Return (x, y) of the center of cell containing provided text 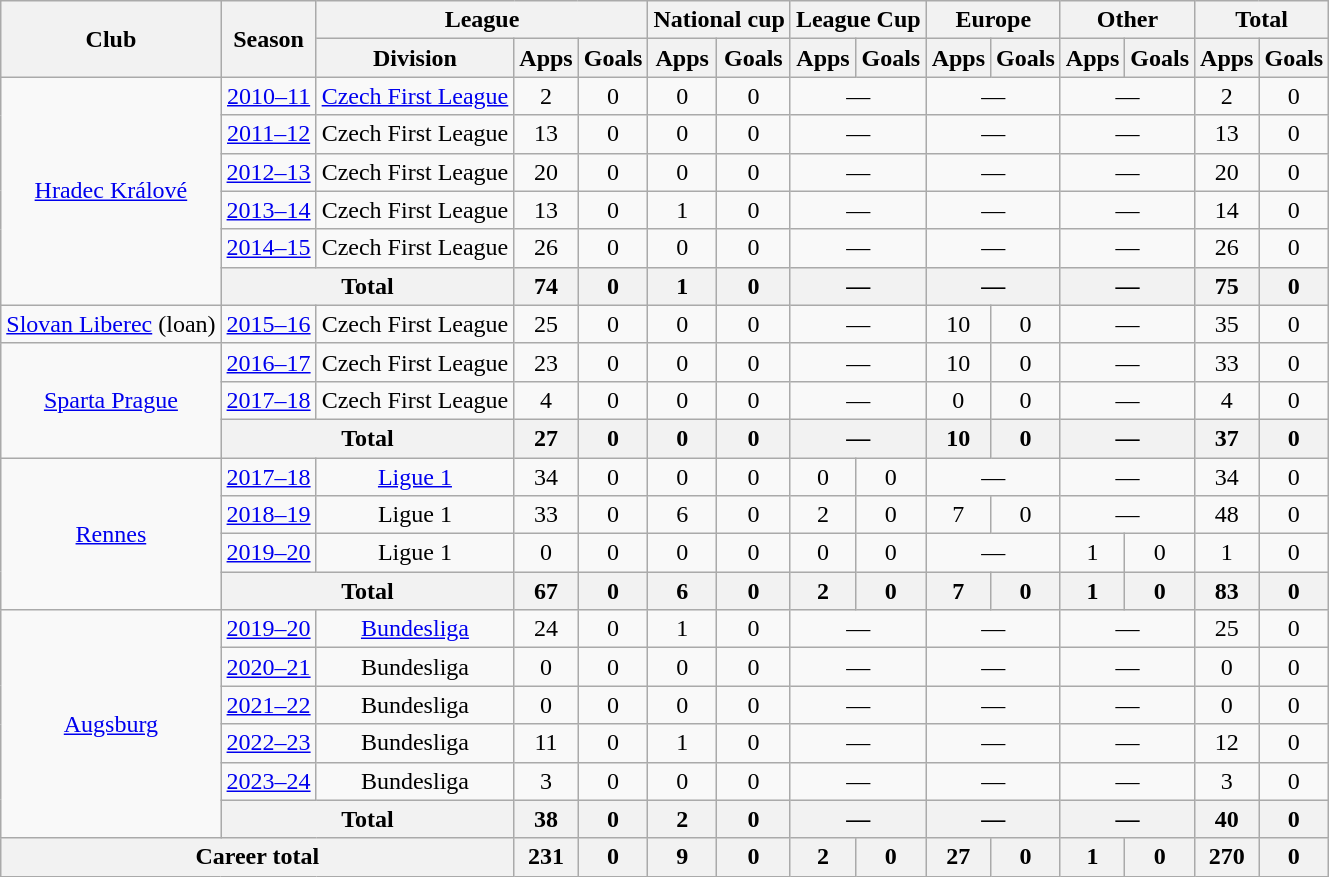
48 (1227, 515)
75 (1227, 286)
2021–22 (268, 705)
Rennes (111, 534)
37 (1227, 438)
Career total (258, 857)
74 (546, 286)
2023–24 (268, 781)
270 (1227, 857)
Division (415, 58)
Other (1127, 20)
National cup (719, 20)
Europe (993, 20)
Augsburg (111, 724)
35 (1227, 324)
38 (546, 819)
Hradec Králové (111, 191)
2020–21 (268, 667)
2015–16 (268, 324)
2018–19 (268, 515)
Sparta Prague (111, 400)
11 (546, 743)
24 (546, 629)
231 (546, 857)
Club (111, 39)
2022–23 (268, 743)
2012–13 (268, 172)
23 (546, 362)
12 (1227, 743)
2016–17 (268, 362)
League (482, 20)
2011–12 (268, 134)
14 (1227, 210)
40 (1227, 819)
83 (1227, 591)
2014–15 (268, 248)
9 (682, 857)
67 (546, 591)
2013–14 (268, 210)
League Cup (858, 20)
2010–11 (268, 96)
Season (268, 39)
Slovan Liberec (loan) (111, 324)
